Locate the cell with the specified text and output its (X, Y) center coordinate. 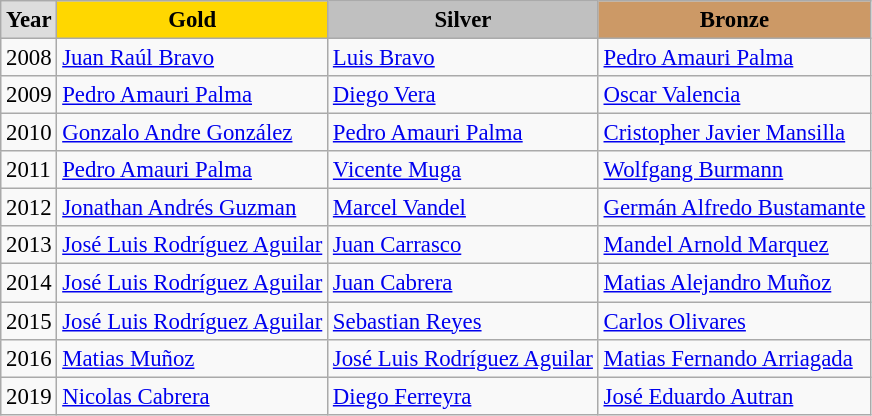
Gonzalo Andre González (192, 133)
Diego Ferreyra (464, 396)
2008 (29, 58)
2010 (29, 133)
Wolfgang Burmann (734, 170)
Bronze (734, 20)
Jonathan Andrés Guzman (192, 208)
2013 (29, 245)
Vicente Muga (464, 170)
Mandel Arnold Marquez (734, 245)
Juan Cabrera (464, 283)
Carlos Olivares (734, 321)
Matias Muñoz (192, 358)
Matias Alejandro Muñoz (734, 283)
2016 (29, 358)
Juan Raúl Bravo (192, 58)
2012 (29, 208)
Oscar Valencia (734, 95)
Gold (192, 20)
Year (29, 20)
Matias Fernando Arriagada (734, 358)
Nicolas Cabrera (192, 396)
2011 (29, 170)
Marcel Vandel (464, 208)
Luis Bravo (464, 58)
Diego Vera (464, 95)
Cristopher Javier Mansilla (734, 133)
Germán Alfredo Bustamante (734, 208)
2009 (29, 95)
Juan Carrasco (464, 245)
José Eduardo Autran (734, 396)
2019 (29, 396)
Sebastian Reyes (464, 321)
2014 (29, 283)
Silver (464, 20)
2015 (29, 321)
